Identify which cell holds the provided text, then report its (X, Y) central coordinate. 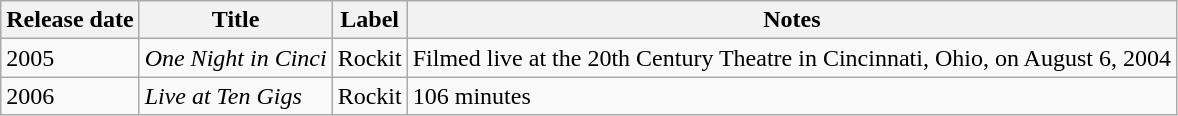
Live at Ten Gigs (236, 96)
Label (370, 20)
Release date (70, 20)
2005 (70, 58)
One Night in Cinci (236, 58)
106 minutes (792, 96)
Title (236, 20)
Notes (792, 20)
2006 (70, 96)
Filmed live at the 20th Century Theatre in Cincinnati, Ohio, on August 6, 2004 (792, 58)
